Return (x, y) of the center of cell containing provided text 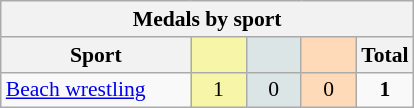
Beach wrestling (96, 90)
Sport (96, 55)
Medals by sport (208, 19)
Total (384, 55)
